Determine the [x, y] coordinate at the center of the cell enclosing the given text.  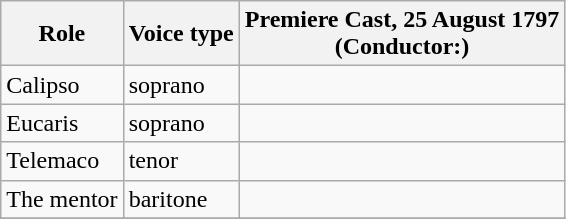
baritone [181, 199]
Role [62, 34]
Telemaco [62, 161]
Premiere Cast, 25 August 1797 (Conductor:) [402, 34]
The mentor [62, 199]
tenor [181, 161]
Voice type [181, 34]
Calipso [62, 85]
Eucaris [62, 123]
